Return [x, y] of the center of cell containing provided text 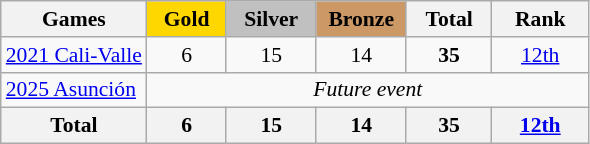
Future event [368, 90]
Rank [540, 19]
2025 Asunción [74, 90]
2021 Cali-Valle [74, 55]
Silver [271, 19]
Games [74, 19]
Gold [186, 19]
Bronze [361, 19]
